Scan for the cell matching the given text and deliver its (X, Y) coordinate at center. 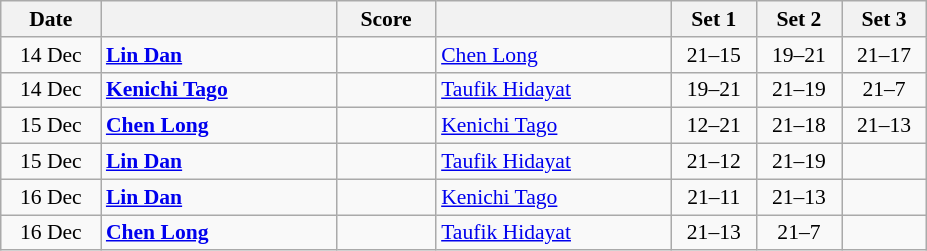
21–17 (884, 55)
Set 3 (884, 19)
Set 1 (714, 19)
21–11 (714, 197)
12–21 (714, 126)
21–15 (714, 55)
21–12 (714, 162)
Score (386, 19)
Set 2 (798, 19)
21–18 (798, 126)
Date (51, 19)
